Find where the given text appears and provide that cell's center as [X, Y] coordinate. 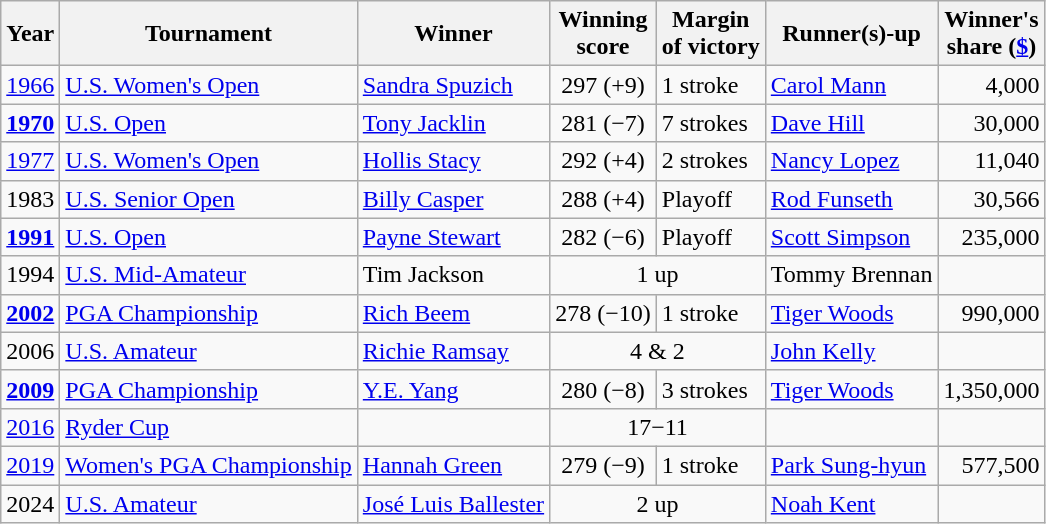
Marginof victory [710, 34]
Dave Hill [852, 123]
Tournament [208, 34]
30,566 [992, 199]
Scott Simpson [852, 237]
2 strokes [710, 161]
Rich Beem [453, 313]
1977 [30, 161]
Winner'sshare ($) [992, 34]
4 & 2 [658, 351]
1 up [658, 275]
U.S. Senior Open [208, 199]
José Luis Ballester [453, 503]
Winner [453, 34]
2006 [30, 351]
Runner(s)-up [852, 34]
Richie Ramsay [453, 351]
30,000 [992, 123]
Y.E. Yang [453, 389]
2009 [30, 389]
2002 [30, 313]
Winningscore [604, 34]
1994 [30, 275]
Ryder Cup [208, 427]
Nancy Lopez [852, 161]
Hannah Green [453, 465]
2 up [658, 503]
2024 [30, 503]
1983 [30, 199]
11,040 [992, 161]
7 strokes [710, 123]
Rod Funseth [852, 199]
Carol Mann [852, 85]
297 (+9) [604, 85]
Tommy Brennan [852, 275]
235,000 [992, 237]
278 (−10) [604, 313]
282 (−6) [604, 237]
990,000 [992, 313]
Tony Jacklin [453, 123]
Billy Casper [453, 199]
4,000 [992, 85]
281 (−7) [604, 123]
Year [30, 34]
Women's PGA Championship [208, 465]
John Kelly [852, 351]
292 (+4) [604, 161]
Tim Jackson [453, 275]
1966 [30, 85]
U.S. Mid-Amateur [208, 275]
2016 [30, 427]
1970 [30, 123]
288 (+4) [604, 199]
1,350,000 [992, 389]
280 (−8) [604, 389]
Payne Stewart [453, 237]
Noah Kent [852, 503]
17−11 [658, 427]
577,500 [992, 465]
1991 [30, 237]
3 strokes [710, 389]
2019 [30, 465]
Hollis Stacy [453, 161]
Sandra Spuzich [453, 85]
Park Sung-hyun [852, 465]
279 (−9) [604, 465]
